Search for the cell housing the specified text and yield its [X, Y] center coordinate. 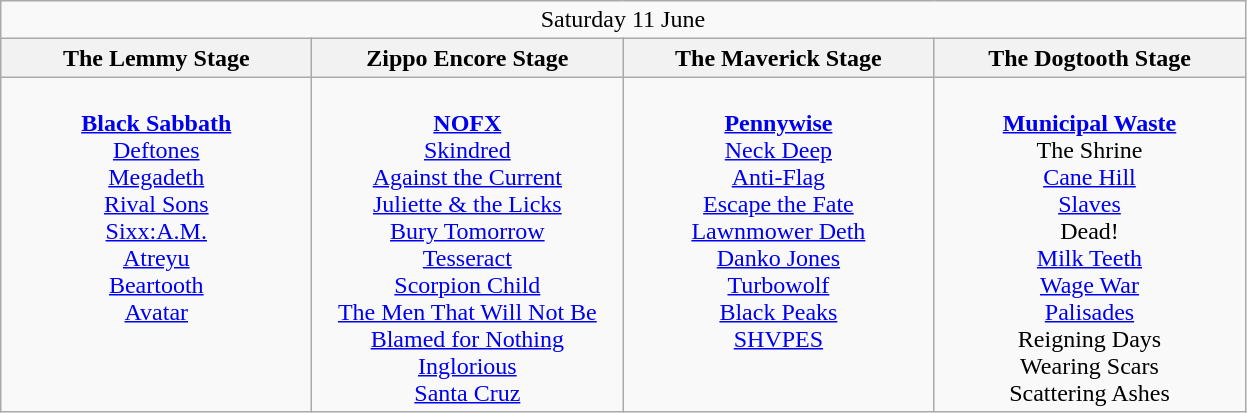
Black Sabbath Deftones Megadeth Rival Sons Sixx:A.M. Atreyu Beartooth Avatar [156, 244]
The Dogtooth Stage [1090, 58]
Zippo Encore Stage [468, 58]
The Lemmy Stage [156, 58]
Pennywise Neck Deep Anti-Flag Escape the Fate Lawnmower Deth Danko Jones Turbowolf Black Peaks SHVPES [778, 244]
Saturday 11 June [623, 20]
Municipal Waste The Shrine Cane Hill Slaves Dead! Milk Teeth Wage War Palisades Reigning Days Wearing Scars Scattering Ashes [1090, 244]
The Maverick Stage [778, 58]
